For the text-containing cell, return its midpoint in (X, Y) coordinate format. 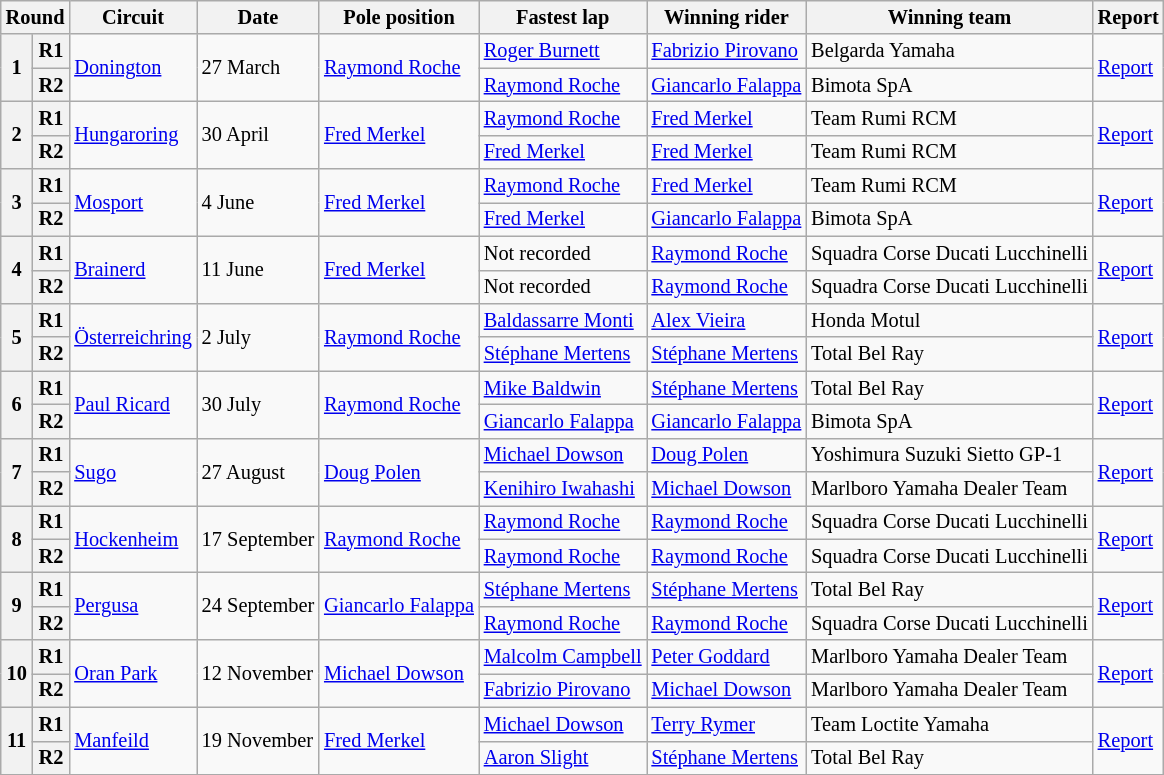
Mike Baldwin (563, 388)
12 November (258, 674)
Pergusa (132, 606)
Pole position (399, 17)
Date (258, 17)
4 June (258, 202)
Mosport (132, 202)
Honda Motul (950, 320)
Oran Park (132, 674)
24 September (258, 606)
Malcolm Campbell (563, 657)
Donington (132, 68)
Fastest lap (563, 17)
Belgarda Yamaha (950, 51)
9 (17, 606)
Winning rider (726, 17)
2 (17, 134)
Hockenheim (132, 538)
Roger Burnett (563, 51)
Yoshimura Suzuki Sietto GP-1 (950, 455)
2 July (258, 336)
Aaron Slight (563, 758)
Round (36, 17)
11 June (258, 270)
Alex Vieira (726, 320)
Brainerd (132, 270)
Peter Goddard (726, 657)
7 (17, 472)
5 (17, 336)
Österreichring (132, 336)
30 April (258, 134)
3 (17, 202)
Team Loctite Yamaha (950, 724)
30 July (258, 404)
Circuit (132, 17)
27 August (258, 472)
Terry Rymer (726, 724)
Kenihiro Iwahashi (563, 489)
11 (17, 740)
19 November (258, 740)
17 September (258, 538)
6 (17, 404)
Baldassarre Monti (563, 320)
27 March (258, 68)
Sugo (132, 472)
10 (17, 674)
4 (17, 270)
1 (17, 68)
Winning team (950, 17)
Paul Ricard (132, 404)
Hungaroring (132, 134)
8 (17, 538)
Manfeild (132, 740)
